Determine the (x, y) coordinate at the center of the cell enclosing the given text.  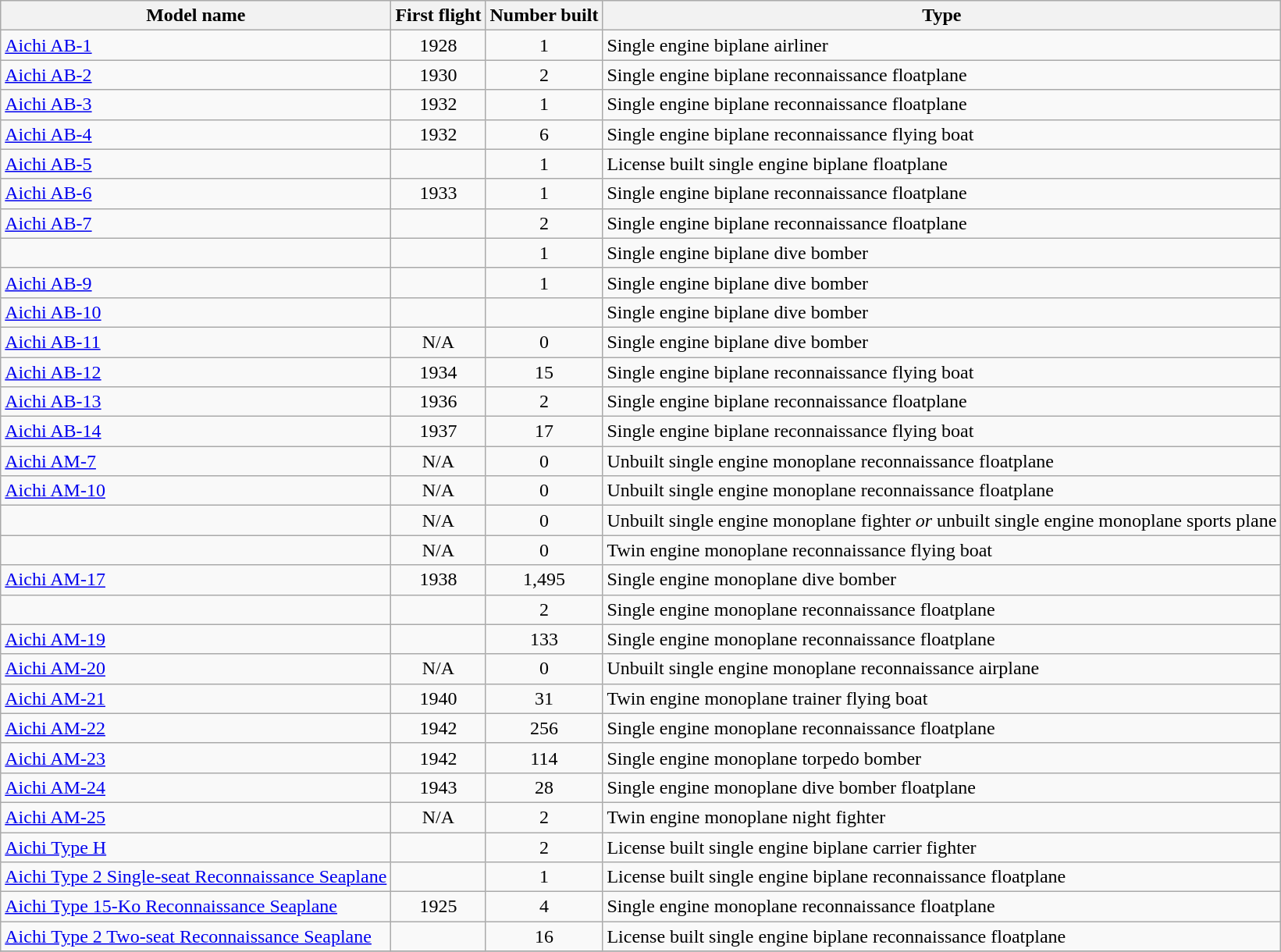
Single engine monoplane torpedo bomber (941, 758)
Aichi AM-25 (196, 817)
License built single engine biplane floatplane (941, 164)
Aichi AB-11 (196, 342)
Twin engine monoplane trainer flying boat (941, 698)
28 (544, 787)
31 (544, 698)
Unbuilt single engine monoplane fighter or unbuilt single engine monoplane sports plane (941, 520)
Aichi AB-1 (196, 45)
Aichi AB-2 (196, 75)
1,495 (544, 580)
First flight (439, 16)
114 (544, 758)
Twin engine monoplane night fighter (941, 817)
Aichi AM-19 (196, 639)
Aichi AB-4 (196, 134)
Aichi AM-22 (196, 728)
Aichi AM-10 (196, 491)
Aichi AM-20 (196, 669)
Aichi Type 2 Single-seat Reconnaissance Seaplane (196, 877)
1943 (439, 787)
256 (544, 728)
15 (544, 372)
Number built (544, 16)
1930 (439, 75)
Aichi AB-7 (196, 223)
Single engine monoplane dive bomber (941, 580)
17 (544, 432)
Aichi AB-3 (196, 105)
Aichi AM-17 (196, 580)
1934 (439, 372)
Twin engine monoplane reconnaissance flying boat (941, 550)
133 (544, 639)
Unbuilt single engine monoplane reconnaissance airplane (941, 669)
Aichi AB-6 (196, 194)
1933 (439, 194)
Aichi AB-14 (196, 432)
Model name (196, 16)
4 (544, 907)
1925 (439, 907)
Type (941, 16)
1938 (439, 580)
1928 (439, 45)
Single engine monoplane dive bomber floatplane (941, 787)
Aichi AB-5 (196, 164)
Single engine biplane airliner (941, 45)
Aichi AB-12 (196, 372)
Aichi Type 15-Ko Reconnaissance Seaplane (196, 907)
Aichi AM-24 (196, 787)
License built single engine biplane carrier fighter (941, 847)
1936 (439, 402)
Aichi AB-10 (196, 312)
6 (544, 134)
Aichi AM-21 (196, 698)
Aichi Type 2 Two-seat Reconnaissance Seaplane (196, 936)
Aichi AB-13 (196, 402)
16 (544, 936)
Aichi AM-7 (196, 461)
Aichi Type H (196, 847)
1940 (439, 698)
Aichi AB-9 (196, 282)
Aichi AM-23 (196, 758)
1937 (439, 432)
